Identify which cell holds the provided text, then report its [x, y] central coordinate. 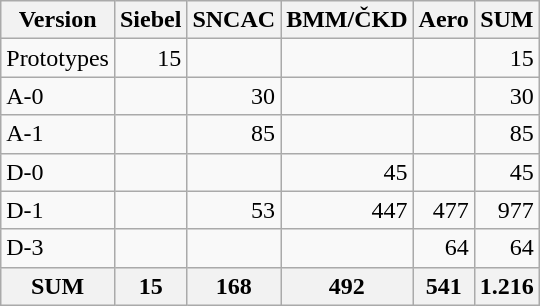
BMM/ČKD [347, 20]
447 [347, 210]
Siebel [150, 20]
477 [444, 210]
D-0 [58, 172]
541 [444, 286]
Prototypes [58, 58]
977 [506, 210]
SNCAC [234, 20]
D-3 [58, 248]
A-0 [58, 96]
168 [234, 286]
1.216 [506, 286]
53 [234, 210]
Aero [444, 20]
Version [58, 20]
492 [347, 286]
A-1 [58, 134]
D-1 [58, 210]
